Return the (X, Y) coordinate for the center point of the cell that contains the specified text.  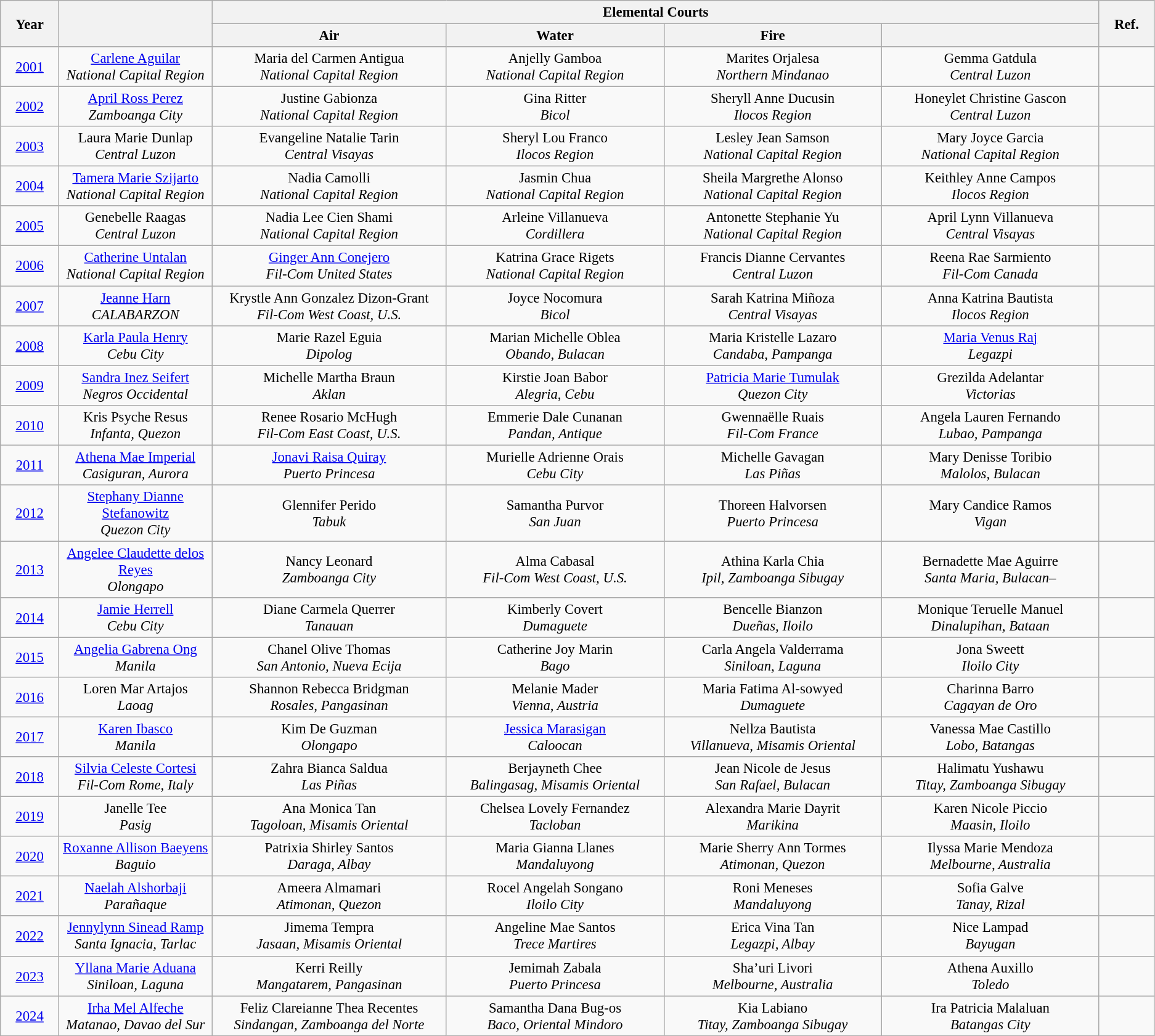
Jemimah ZabalaPuerto Princesa (555, 976)
Sheryl Lou FrancoIlocos Region (555, 147)
Vanessa Mae CastilloLobo, Batangas (990, 737)
Nadia Lee Cien ShamiNational Capital Region (329, 226)
2015 (30, 657)
Jessica MarasiganCaloocan (555, 737)
Angelia Gabrena OngManila (136, 657)
Thoreen HalvorsenPuerto Princesa (773, 513)
Kris Psyche Resus Infanta, Quezon (136, 425)
2010 (30, 425)
Irha Mel AlfecheMatanao, Davao del Sur (136, 1016)
Monique Teruelle ManuelDinalupihan, Bataan (990, 618)
Erica Vina TanLegazpi, Albay (773, 937)
Tamera Marie SzijartoNational Capital Region (136, 186)
Shannon Rebecca BridgmanRosales, Pangasinan (329, 698)
Honeylet Christine GasconCentral Luzon (990, 107)
Gwennaëlle Ruais Fil-Com France (773, 425)
Renee Rosario McHugh Fil-Com East Coast, U.S. (329, 425)
Katrina Grace RigetsNational Capital Region (555, 266)
Loren Mar ArtajosLaoag (136, 698)
2017 (30, 737)
Maria Gianna LlanesMandaluyong (555, 857)
Stephany Dianne StefanowitzQuezon City (136, 513)
Jennylynn Sinead RampSanta Ignacia, Tarlac (136, 937)
Mary Candice RamosVigan (990, 513)
Melanie MaderVienna, Austria (555, 698)
2001 (30, 67)
Marie Sherry Ann TormesAtimonan, Quezon (773, 857)
Kerri ReillyMangatarem, Pangasinan (329, 976)
Catherine UntalanNational Capital Region (136, 266)
Bernadette Mae AguirreSanta Maria, Bulacan– (990, 569)
Nancy LeonardZamboanga City (329, 569)
Ilyssa Marie MendozaMelbourne, Australia (990, 857)
Lesley Jean SamsonNational Capital Region (773, 147)
Berjayneth CheeBalingasag, Misamis Oriental (555, 777)
Mary Denisse ToribioMalolos, Bulacan (990, 465)
Evangeline Natalie TarinCentral Visayas (329, 147)
Janelle TeePasig (136, 817)
Patrixia Shirley SantosDaraga, Albay (329, 857)
Ana Monica TanTagoloan, Misamis Oriental (329, 817)
Arleine VillanuevaCordillera (555, 226)
Silvia Celeste CortesiFil-Com Rome, Italy (136, 777)
2019 (30, 817)
Kimberly CovertDumaguete (555, 618)
2004 (30, 186)
April Ross PerezZamboanga City (136, 107)
Charinna BarroCagayan de Oro (990, 698)
2008 (30, 345)
Roxanne Allison BaeyensBaguio (136, 857)
Samantha Dana Bug-osBaco, Oriental Mindoro (555, 1016)
2020 (30, 857)
Sha’uri LivoriMelbourne, Australia (773, 976)
Michelle Martha BraunAklan (329, 386)
Ameera AlmamariAtimonan, Quezon (329, 896)
April Lynn VillanuevaCentral Visayas (990, 226)
Diane Carmela QuerrerTanauan (329, 618)
Mary Joyce GarciaNational Capital Region (990, 147)
Anjelly GamboaNational Capital Region (555, 67)
Krystle Ann Gonzalez Dizon-GrantFil-Com West Coast, U.S. (329, 306)
Maria Venus RajLegazpi (990, 345)
2014 (30, 618)
Karen IbascoManila (136, 737)
Fire (773, 36)
Naelah AlshorbajiParañaque (136, 896)
Marites OrjalesaNorthern Mindanao (773, 67)
Reena Rae SarmientoFil-Com Canada (990, 266)
Justine GabionzaNational Capital Region (329, 107)
Athena AuxilloToledo (990, 976)
Jimema TempraJasaan, Misamis Oriental (329, 937)
Joyce NocomuraBicol (555, 306)
Kia LabianoTitay, Zamboanga Sibugay (773, 1016)
Alexandra Marie DayritMarikina (773, 817)
Marian Michelle ObleaObando, Bulacan (555, 345)
Karen Nicole PiccioMaasin, Iloilo (990, 817)
Roni MenesesMandaluyong (773, 896)
Carla Angela ValderramaSiniloan, Laguna (773, 657)
Maria Fatima Al-sowyedDumaguete (773, 698)
Nadia CamolliNational Capital Region (329, 186)
Murielle Adrienne OraisCebu City (555, 465)
Angeline Mae SantosTrece Martires (555, 937)
Angela Lauren FernandoLubao, Pampanga (990, 425)
Sheryll Anne DucusinIlocos Region (773, 107)
Carlene AguilarNational Capital Region (136, 67)
Keithley Anne CamposIlocos Region (990, 186)
Patricia Marie TumulakQuezon City (773, 386)
Athena Mae ImperialCasiguran, Aurora (136, 465)
Grezilda AdelantarVictorias (990, 386)
Sandra Inez SeifertNegros Occidental (136, 386)
Air (329, 36)
2023 (30, 976)
Marie Razel EguiaDipolog (329, 345)
Water (555, 36)
Bencelle BianzonDueñas, Iloilo (773, 618)
Zahra Bianca SalduaLas Piñas (329, 777)
2012 (30, 513)
Kirstie Joan BaborAlegria, Cebu (555, 386)
Athina Karla ChiaIpil, Zamboanga Sibugay (773, 569)
Feliz Clareianne Thea RecentesSindangan, Zamboanga del Norte (329, 1016)
Rocel Angelah SonganoIloilo City (555, 896)
Yllana Marie AduanaSiniloan, Laguna (136, 976)
Anna Katrina BautistaIlocos Region (990, 306)
Jonavi Raisa QuirayPuerto Princesa (329, 465)
2016 (30, 698)
Halimatu YushawuTitay, Zamboanga Sibugay (990, 777)
Alma CabasalFil-Com West Coast, U.S. (555, 569)
Sofia GalveTanay, Rizal (990, 896)
Kim De GuzmanOlongapo (329, 737)
Chelsea Lovely FernandezTacloban (555, 817)
Genebelle RaagasCentral Luzon (136, 226)
Ginger Ann ConejeroFil-Com United States (329, 266)
Ira Patricia MalaluanBatangas City (990, 1016)
Jona SweettIloilo City (990, 657)
Nice LampadBayugan (990, 937)
Antonette Stephanie YuNational Capital Region (773, 226)
2021 (30, 896)
2005 (30, 226)
2002 (30, 107)
Francis Dianne CervantesCentral Luzon (773, 266)
Sheila Margrethe AlonsoNational Capital Region (773, 186)
Elemental Courts (656, 12)
Glennifer PeridoTabuk (329, 513)
Gemma GatdulaCentral Luzon (990, 67)
Nellza BautistaVillanueva, Misamis Oriental (773, 737)
Jean Nicole de JesusSan Rafael, Bulacan (773, 777)
Angelee Claudette delos ReyesOlongapo (136, 569)
Catherine Joy MarinBago (555, 657)
Maria Kristelle LazaroCandaba, Pampanga (773, 345)
Sarah Katrina MiñozaCentral Visayas (773, 306)
Ref. (1127, 23)
Gina RitterBicol (555, 107)
Laura Marie DunlapCentral Luzon (136, 147)
2009 (30, 386)
Jamie HerrellCebu City (136, 618)
2013 (30, 569)
2011 (30, 465)
Chanel Olive ThomasSan Antonio, Nueva Ecija (329, 657)
Year (30, 23)
Emmerie Dale Cunanan Pandan, Antique (555, 425)
Karla Paula HenryCebu City (136, 345)
2024 (30, 1016)
2022 (30, 937)
Jasmin ChuaNational Capital Region (555, 186)
2006 (30, 266)
Michelle Gavagan Las Piñas (773, 465)
2018 (30, 777)
Jeanne HarnCALABARZON (136, 306)
Samantha PurvorSan Juan (555, 513)
2007 (30, 306)
Maria del Carmen AntiguaNational Capital Region (329, 67)
2003 (30, 147)
